Identify which cell holds the provided text, then report its (x, y) central coordinate. 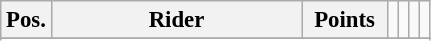
Points (345, 20)
Rider (176, 20)
Pos. (26, 20)
